From the cell containing the given text, extract its center point as [X, Y] coordinate. 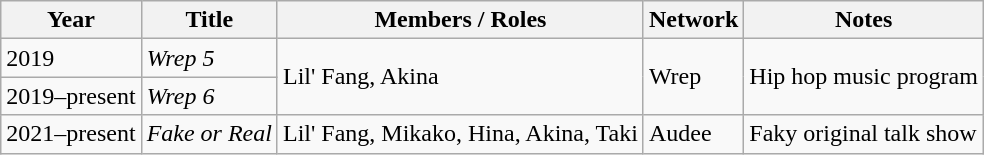
Faky original talk show [864, 134]
Lil' Fang, Akina [460, 77]
Title [209, 20]
Wrep 5 [209, 58]
Members / Roles [460, 20]
2021–present [71, 134]
Lil' Fang, Mikako, Hina, Akina, Taki [460, 134]
Wrep 6 [209, 96]
Hip hop music program [864, 77]
2019–present [71, 96]
Fake or Real [209, 134]
2019 [71, 58]
Network [693, 20]
Audee [693, 134]
Notes [864, 20]
Year [71, 20]
Wrep [693, 77]
